Find where the given text appears and provide that cell's center as (X, Y) coordinate. 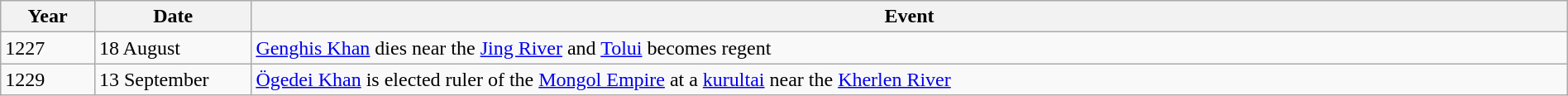
Ögedei Khan is elected ruler of the Mongol Empire at a kurultai near the Kherlen River (910, 79)
Date (172, 17)
Event (910, 17)
13 September (172, 79)
Genghis Khan dies near the Jing River and Tolui becomes regent (910, 48)
1229 (48, 79)
1227 (48, 48)
18 August (172, 48)
Year (48, 17)
